Identify which cell holds the provided text, then report its [x, y] central coordinate. 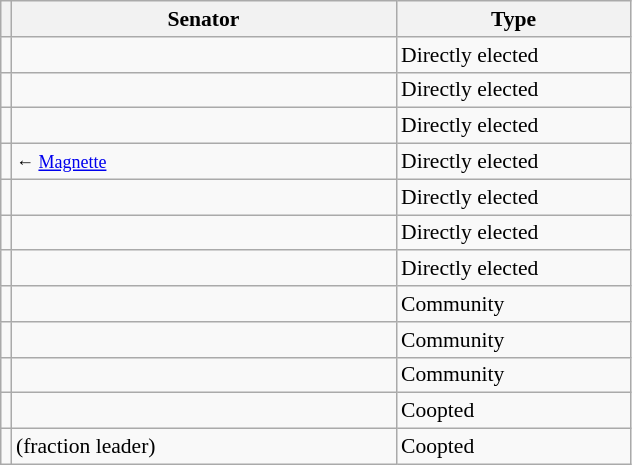
Senator [204, 19]
← Magnette [204, 162]
(fraction leader) [204, 447]
Type [514, 19]
